Locate the cell with the specified text and output its (x, y) center coordinate. 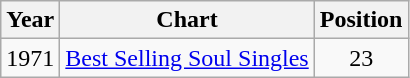
Best Selling Soul Singles (187, 58)
Chart (187, 20)
1971 (30, 58)
Year (30, 20)
23 (361, 58)
Position (361, 20)
